For the text-containing cell, return its midpoint in (X, Y) coordinate format. 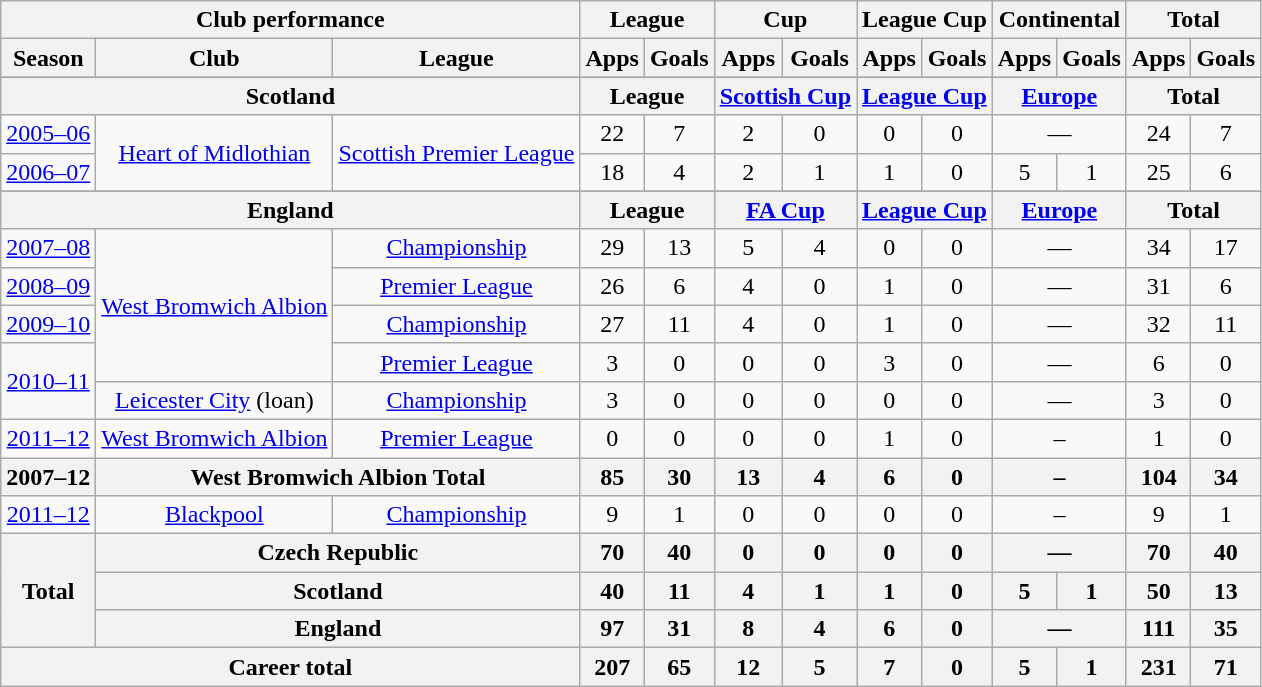
2005–06 (48, 134)
Czech Republic (338, 553)
65 (679, 667)
Career total (290, 667)
35 (1226, 629)
Season (48, 58)
Continental (1059, 20)
2007–08 (48, 248)
231 (1158, 667)
25 (1158, 172)
27 (612, 324)
207 (612, 667)
50 (1158, 591)
12 (748, 667)
8 (748, 629)
85 (612, 477)
24 (1158, 134)
2010–11 (48, 381)
2009–10 (48, 324)
Blackpool (214, 515)
22 (612, 134)
30 (679, 477)
Scottish Premier League (456, 153)
17 (1226, 248)
FA Cup (785, 210)
Club (214, 58)
Leicester City (loan) (214, 400)
97 (612, 629)
West Bromwich Albion Total (338, 477)
29 (612, 248)
32 (1158, 324)
2006–07 (48, 172)
Scottish Cup (785, 96)
104 (1158, 477)
111 (1158, 629)
18 (612, 172)
Cup (785, 20)
Heart of Midlothian (214, 153)
26 (612, 286)
Club performance (290, 20)
2007–12 (48, 477)
2008–09 (48, 286)
71 (1226, 667)
